Scan for the cell matching the given text and deliver its [X, Y] coordinate at center. 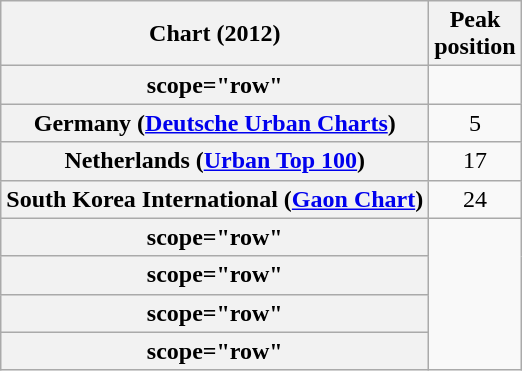
Chart (2012) [215, 34]
South Korea International (Gaon Chart) [215, 199]
17 [475, 161]
Germany (Deutsche Urban Charts) [215, 123]
Netherlands (Urban Top 100) [215, 161]
24 [475, 199]
5 [475, 123]
Peakposition [475, 34]
